Identify which cell holds the provided text, then report its (x, y) central coordinate. 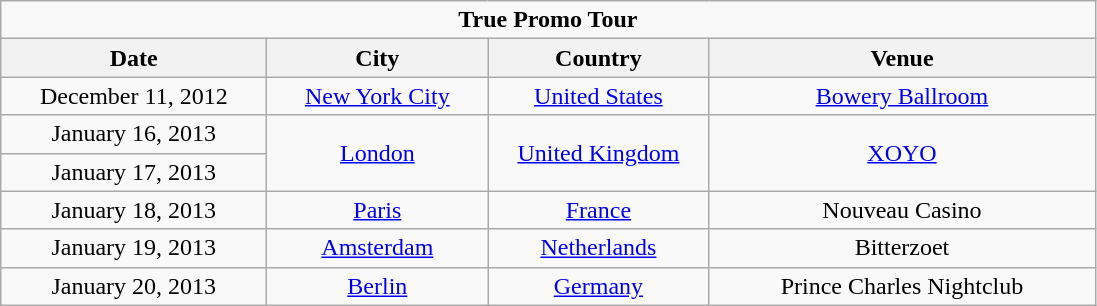
United Kingdom (598, 153)
City (378, 58)
Bitterzoet (902, 248)
New York City (378, 96)
Nouveau Casino (902, 210)
Paris (378, 210)
Prince Charles Nightclub (902, 286)
Amsterdam (378, 248)
Netherlands (598, 248)
True Promo Tour (548, 20)
January 17, 2013 (134, 172)
January 20, 2013 (134, 286)
Date (134, 58)
Bowery Ballroom (902, 96)
London (378, 153)
Country (598, 58)
January 16, 2013 (134, 134)
Venue (902, 58)
Germany (598, 286)
January 18, 2013 (134, 210)
Berlin (378, 286)
United States (598, 96)
December 11, 2012 (134, 96)
January 19, 2013 (134, 248)
France (598, 210)
XOYO (902, 153)
